Scan for the cell matching the given text and deliver its [x, y] coordinate at center. 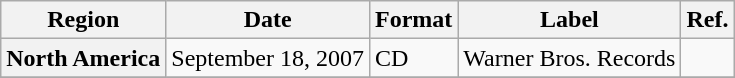
North America [84, 58]
CD [413, 58]
Format [413, 20]
Warner Bros. Records [570, 58]
Date [268, 20]
Label [570, 20]
September 18, 2007 [268, 58]
Region [84, 20]
Ref. [708, 20]
